Find where the given text appears and provide that cell's center as (x, y) coordinate. 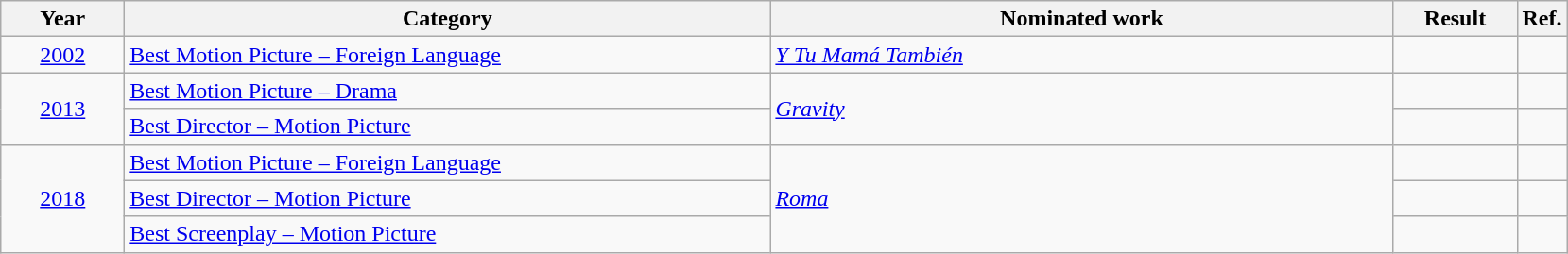
2013 (62, 109)
Year (62, 19)
Ref. (1542, 19)
Best Motion Picture – Drama (448, 91)
Best Screenplay – Motion Picture (448, 234)
Roma (1081, 198)
Category (448, 19)
Nominated work (1081, 19)
2018 (62, 198)
Y Tu Mamá También (1081, 55)
2002 (62, 55)
Result (1456, 19)
Gravity (1081, 109)
